Extract the [x, y] coordinate from the center of the cell holding the provided text.  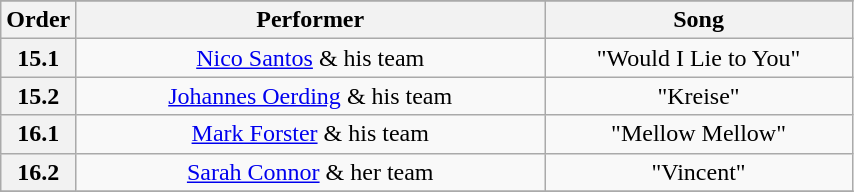
Nico Santos & his team [310, 58]
Performer [310, 20]
Johannes Oerding & his team [310, 96]
16.1 [38, 134]
"Mellow Mellow" [699, 134]
16.2 [38, 172]
15.1 [38, 58]
15.2 [38, 96]
"Vincent" [699, 172]
"Would I Lie to You" [699, 58]
Song [699, 20]
"Kreise" [699, 96]
Mark Forster & his team [310, 134]
Sarah Connor & her team [310, 172]
Order [38, 20]
